Return (x, y) of the center of cell containing provided text 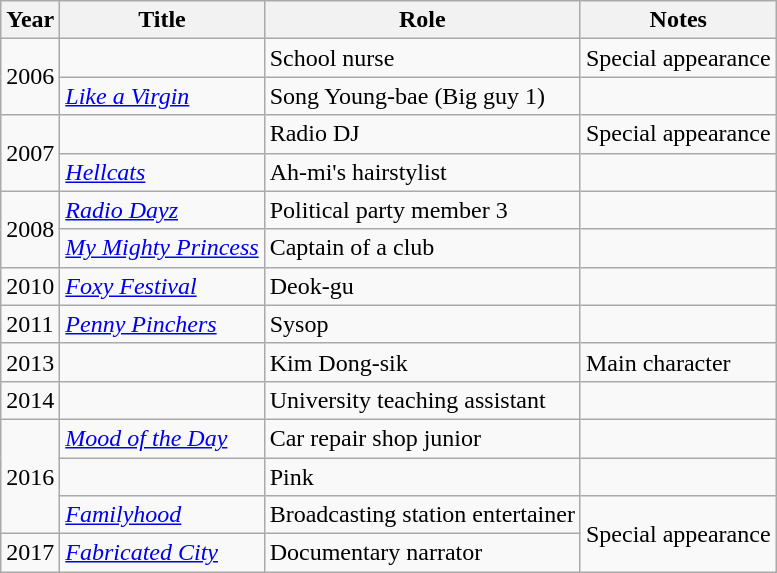
School nurse (422, 58)
University teaching assistant (422, 400)
2008 (30, 229)
2007 (30, 153)
Like a Virgin (162, 96)
2017 (30, 553)
Captain of a club (422, 248)
Song Young-bae (Big guy 1) (422, 96)
2014 (30, 400)
Year (30, 20)
Main character (678, 362)
Foxy Festival (162, 286)
Broadcasting station entertainer (422, 515)
Ah-mi's hairstylist (422, 172)
Car repair shop junior (422, 438)
Role (422, 20)
Title (162, 20)
Mood of the Day (162, 438)
Kim Dong-sik (422, 362)
Fabricated City (162, 553)
Familyhood (162, 515)
Penny Pinchers (162, 324)
Documentary narrator (422, 553)
2013 (30, 362)
Hellcats (162, 172)
Political party member 3 (422, 210)
Deok-gu (422, 286)
2006 (30, 77)
2016 (30, 476)
2011 (30, 324)
Sysop (422, 324)
2010 (30, 286)
Pink (422, 477)
My Mighty Princess (162, 248)
Notes (678, 20)
Radio DJ (422, 134)
Radio Dayz (162, 210)
